Return [x, y] of the center of cell containing provided text 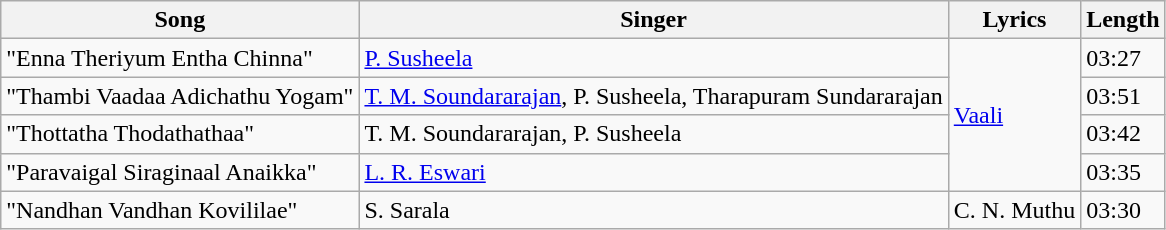
T. M. Soundararajan, P. Susheela, Tharapuram Sundararajan [654, 96]
Vaali [1014, 115]
"Thambi Vaadaa Adichathu Yogam" [180, 96]
"Enna Theriyum Entha Chinna" [180, 58]
03:30 [1123, 210]
Length [1123, 20]
03:35 [1123, 172]
T. M. Soundararajan, P. Susheela [654, 134]
"Thottatha Thodathathaa" [180, 134]
L. R. Eswari [654, 172]
Singer [654, 20]
03:27 [1123, 58]
C. N. Muthu [1014, 210]
03:51 [1123, 96]
P. Susheela [654, 58]
"Nandhan Vandhan Kovililae" [180, 210]
S. Sarala [654, 210]
Lyrics [1014, 20]
Song [180, 20]
03:42 [1123, 134]
"Paravaigal Siraginaal Anaikka" [180, 172]
